Provide the [X, Y] coordinate of the cell's center where the given text is located.  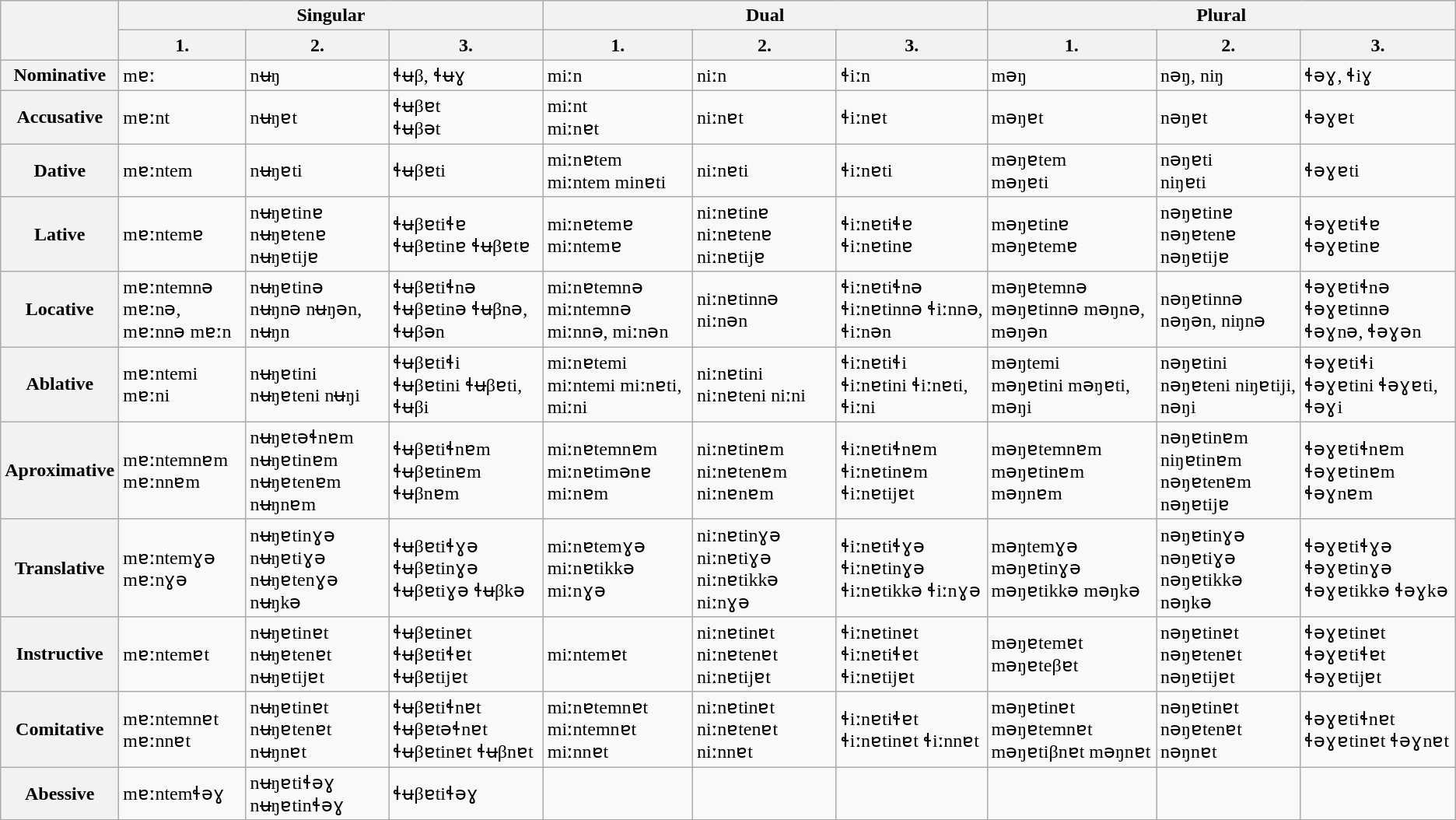
Lative [60, 235]
niːnɐt [764, 117]
ɬəɣɐtinɐt ɬəɣɐtiɬɐt ɬəɣɐtijɐt [1378, 654]
mɐːntemɬəɣ [182, 794]
məŋɐtemnəməŋɐtinnə məŋnə, məŋən [1072, 310]
ɬiːnɐtiɬnɐmɬiːnɐtinɐm ɬiːnɐtijɐt [912, 470]
ɬʉβɐtiɬnɐt ɬʉβɐtəɬnɐt ɬʉβɐtinɐt ɬʉβnɐt [466, 730]
Abessive [60, 794]
ɬiːnɐtiɬiɬiːnɐtini ɬiːnɐti, ɬiːni [912, 384]
ɬʉβɐtiɬnɐmɬʉβɐtinɐm ɬʉβnɐm [466, 470]
nʉŋɐtinɣənʉŋɐtiɣə nʉŋɐtenɣə nʉŋkə [317, 568]
ɬəɣɐt [1378, 117]
nəŋɐt [1227, 117]
ɬʉβ, ɬʉɣ [466, 75]
niːnɐtinɣə niːnɐtiɣə niːnɐtikkə niːnɣə [764, 568]
Aproximative [60, 470]
ɬəɣɐti [1378, 170]
Singular [331, 16]
ɬʉβɐtiɬɐɬʉβɐtinɐ ɬʉβɐtɐ [466, 235]
nəŋɐtiniŋɐti [1227, 170]
nʉŋɐtinɐt nʉŋɐtenɐt nʉŋɐtijɐt [317, 654]
nʉŋɐtinɐnʉŋɐtenɐ nʉŋɐtijɐ [317, 235]
mɐːntemɣəmɐːnɣə [182, 568]
nʉŋɐt [317, 117]
Translative [60, 568]
miːnɐtemɐmiːntemɐ [618, 235]
ɬʉβɐti [466, 170]
miːnɐtemmiːntem minɐti [618, 170]
nəŋɐtinɣə nəŋɐtiɣə nəŋɐtikkə nəŋkə [1227, 568]
məŋɐtemnɐmməŋɐtinɐm məŋnɐm [1072, 470]
mɐːnt [182, 117]
Instructive [60, 654]
Comitative [60, 730]
nʉŋ [317, 75]
ɬʉβɐtiɬɣəɬʉβɐtinɣə ɬʉβɐtiɣə ɬʉβkə [466, 568]
məŋɐt [1072, 117]
Locative [60, 310]
niːnɐtinɐt niːnɐtenɐt niːnnɐt [764, 730]
məŋɐtemɐt məŋɐteβɐt [1072, 654]
ɬʉβɐtiɬiɬʉβɐtini ɬʉβɐti, ɬʉβi [466, 384]
ɬiːnɐtiɬɣə ɬiːnɐtinɣə ɬiːnɐtikkə ɬiːnɣə [912, 568]
ɬiːnɐti [912, 170]
mɐːntemɐ [182, 235]
nʉŋɐtininʉŋɐteni nʉŋi [317, 384]
Ablative [60, 384]
ɬəɣɐtiɬiɬəɣɐtini ɬəɣɐti, ɬəɣi [1378, 384]
ɬəɣɐtiɬnɐt ɬəɣɐtinɐt ɬəɣnɐt [1378, 730]
Dual [765, 16]
ɬiːnɐtinɐt ɬiːnɐtiɬɐt ɬiːnɐtijɐt [912, 654]
nʉŋɐtinənʉŋnə nʉŋən, nʉŋn [317, 310]
mɐː [182, 75]
nʉŋɐtəɬnɐmnʉŋɐtinɐm nʉŋɐtenɐm nʉŋnɐm [317, 470]
miːnɐtemnəmiːntemnə miːnnə, miːnən [618, 310]
ɬəɣ, ɬiɣ [1378, 75]
ɬʉβɐtiɬəɣ [466, 794]
miːnɐtemnɐmmiːnɐtimənɐ miːnɐm [618, 470]
miːntmiːnɐt [618, 117]
niːnɐtinɐt niːnɐtenɐt niːnɐtijɐt [764, 654]
ɬiːn [912, 75]
niːnɐtinɐniːnɐtenɐ niːnɐtijɐ [764, 235]
Dative [60, 170]
məŋtemɣə məŋɐtinɣə məŋɐtikkə məŋkə [1072, 568]
ɬəɣɐtiɬɣə ɬəɣɐtinɣə ɬəɣɐtikkə ɬəɣkə [1378, 568]
ɬəɣɐtiɬnɐmɬəɣɐtinɐm ɬəɣnɐm [1378, 470]
niːnɐtinnəniːnən [764, 310]
ɬəɣɐtiɬɐɬəɣɐtinɐ [1378, 235]
miːnɐtemimiːntemi miːnɐti, miːni [618, 384]
məŋɐtinɐt məŋɐtemnɐt məŋɐtiβnɐt məŋnɐt [1072, 730]
Accusative [60, 117]
nʉŋɐtinɐt nʉŋɐtenɐt nʉŋnɐt [317, 730]
mɐːntemnɐmmɐːnnɐm [182, 470]
niːn [764, 75]
məŋɐtinɐməŋɐtemɐ [1072, 235]
ɬʉβɐtinɐt ɬʉβɐtiɬɐt ɬʉβɐtijɐt [466, 654]
mɐːntemimɐːni [182, 384]
məŋ [1072, 75]
niːnɐtinɐmniːnɐtenɐm niːnɐnɐm [764, 470]
ɬiːnɐtiɬɐt ɬiːnɐtinɐt ɬiːnnɐt [912, 730]
nəŋ, niŋ [1227, 75]
miːn [618, 75]
nəŋɐtinɐt nəŋɐtenɐt nəŋnɐt [1227, 730]
ɬiːnɐtiɬnəɬiːnɐtinnə ɬiːnnə, ɬiːnən [912, 310]
nəŋɐtinɐmniŋɐtinɐm nəŋɐtenɐm nəŋɐtijɐ [1227, 470]
ɬəɣɐtiɬnəɬəɣɐtinnə ɬəɣnə, ɬəɣən [1378, 310]
nəŋɐtinɐnəŋɐtenɐ nəŋɐtijɐ [1227, 235]
mɐːntemnɐt mɐːnnɐt [182, 730]
nəŋɐtininəŋɐteni niŋɐtiji, nəŋi [1227, 384]
mɐːntemɐt [182, 654]
nʉŋɐti [317, 170]
ɬiːnɐt [912, 117]
nəŋɐtinɐt nəŋɐtenɐt nəŋɐtijɐt [1227, 654]
ɬʉβɐtɬʉβət [466, 117]
niːnɐti [764, 170]
ɬiːnɐtiɬɐɬiːnɐtinɐ [912, 235]
miːnɐtemɣə miːnɐtikkə miːnɣə [618, 568]
mɐːntem [182, 170]
Plural [1221, 16]
Nominative [60, 75]
nəŋɐtinnənəŋən, niŋnə [1227, 310]
niːnɐtininiːnɐteni niːni [764, 384]
ɬʉβɐtiɬnəɬʉβɐtinə ɬʉβnə, ɬʉβən [466, 310]
miːntemɐt [618, 654]
məŋtemiməŋɐtini məŋɐti, məŋi [1072, 384]
nʉŋɐtiɬəɣ nʉŋɐtinɬəɣ [317, 794]
mɐːntemnəmɐːnə, mɐːnnə mɐːn [182, 310]
məŋɐtemməŋɐti [1072, 170]
miːnɐtemnɐt miːntemnɐt miːnnɐt [618, 730]
